Find where the given text appears and provide that cell's center as [X, Y] coordinate. 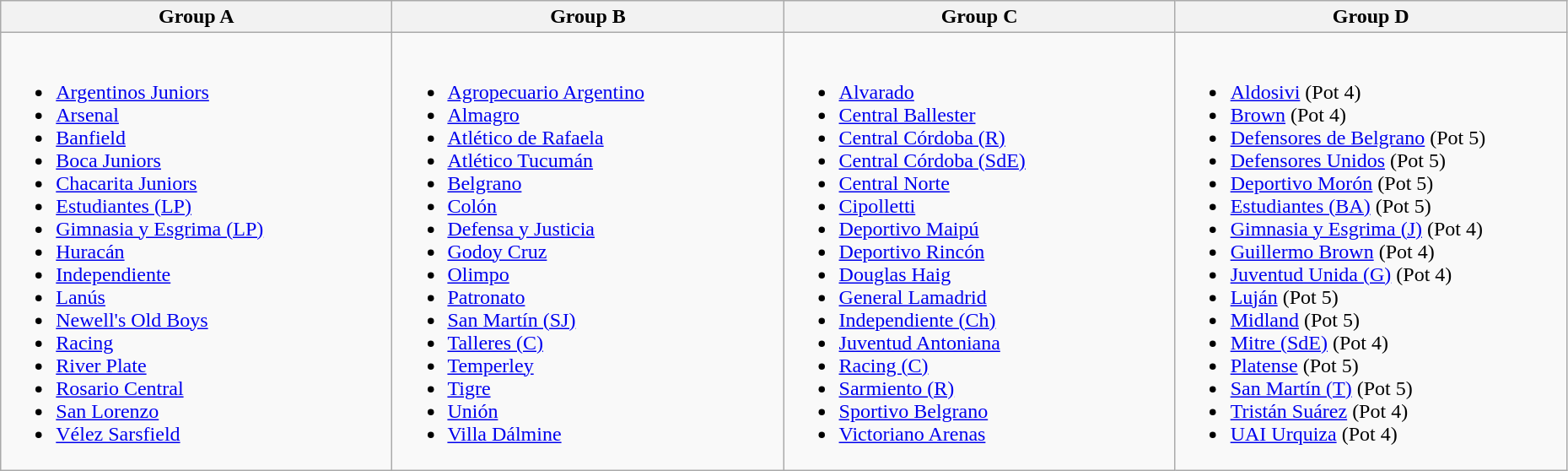
Group C [979, 17]
Group D [1371, 17]
Group A [197, 17]
Group B [588, 17]
